Detect which cell encompasses the target text, then output its (X, Y) center coordinate. 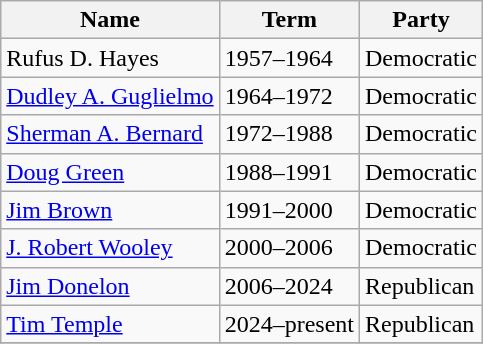
1957–1964 (289, 58)
1988–1991 (289, 172)
Name (110, 20)
2000–2006 (289, 248)
J. Robert Wooley (110, 248)
Dudley A. Guglielmo (110, 96)
Sherman A. Bernard (110, 134)
2024–present (289, 324)
Term (289, 20)
1972–1988 (289, 134)
Rufus D. Hayes (110, 58)
1991–2000 (289, 210)
2006–2024 (289, 286)
Party (422, 20)
Jim Donelon (110, 286)
Doug Green (110, 172)
Tim Temple (110, 324)
1964–1972 (289, 96)
Jim Brown (110, 210)
